Output the (X, Y) coordinate of the center of the cell containing the given text.  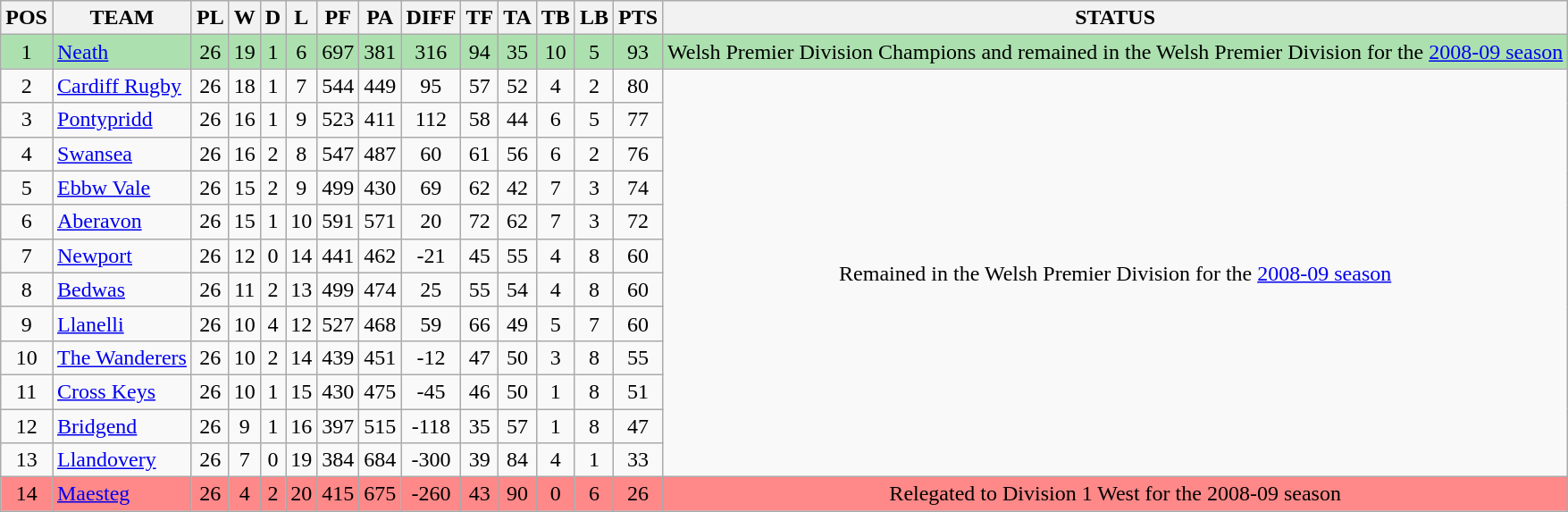
684 (381, 460)
PF (338, 18)
544 (338, 86)
42 (518, 188)
515 (381, 426)
Bedwas (122, 290)
44 (518, 120)
Pontypridd (122, 120)
384 (338, 460)
675 (381, 494)
Relegated to Division 1 West for the 2008-09 season (1115, 494)
TEAM (122, 18)
474 (381, 290)
59 (431, 323)
523 (338, 120)
591 (338, 222)
Welsh Premier Division Champions and remained in the Welsh Premier Division for the 2008-09 season (1115, 52)
Llanelli (122, 323)
94 (480, 52)
TB (556, 18)
W (245, 18)
-21 (431, 256)
80 (638, 86)
462 (381, 256)
66 (480, 323)
475 (381, 391)
697 (338, 52)
-45 (431, 391)
51 (638, 391)
25 (431, 290)
56 (518, 154)
LB (593, 18)
468 (381, 323)
112 (431, 120)
58 (480, 120)
316 (431, 52)
49 (518, 323)
L (302, 18)
54 (518, 290)
76 (638, 154)
Cardiff Rugby (122, 86)
The Wanderers (122, 357)
439 (338, 357)
-118 (431, 426)
45 (480, 256)
95 (431, 86)
61 (480, 154)
PA (381, 18)
D (273, 18)
-300 (431, 460)
46 (480, 391)
90 (518, 494)
571 (381, 222)
Newport (122, 256)
TF (480, 18)
397 (338, 426)
77 (638, 120)
DIFF (431, 18)
18 (245, 86)
415 (338, 494)
33 (638, 460)
PL (210, 18)
43 (480, 494)
TA (518, 18)
84 (518, 460)
451 (381, 357)
Maesteg (122, 494)
69 (431, 188)
441 (338, 256)
381 (381, 52)
93 (638, 52)
Llandovery (122, 460)
-12 (431, 357)
487 (381, 154)
Cross Keys (122, 391)
Aberavon (122, 222)
547 (338, 154)
STATUS (1115, 18)
PTS (638, 18)
Bridgend (122, 426)
Neath (122, 52)
Remained in the Welsh Premier Division for the 2008-09 season (1115, 273)
POS (27, 18)
52 (518, 86)
74 (638, 188)
Ebbw Vale (122, 188)
Swansea (122, 154)
39 (480, 460)
449 (381, 86)
-260 (431, 494)
411 (381, 120)
527 (338, 323)
